Return (X, Y) of the center of cell containing provided text 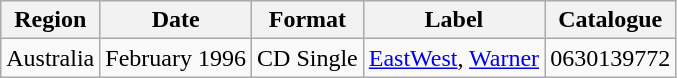
Format (308, 20)
Catalogue (610, 20)
EastWest, Warner (454, 58)
Date (176, 20)
CD Single (308, 58)
0630139772 (610, 58)
February 1996 (176, 58)
Label (454, 20)
Australia (50, 58)
Region (50, 20)
